For the text-containing cell, return its midpoint in (X, Y) coordinate format. 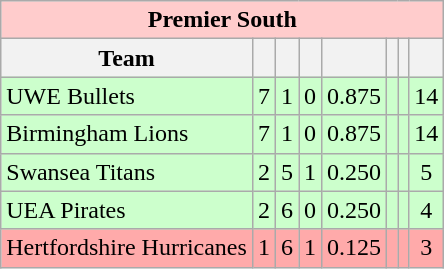
Team (127, 58)
0.125 (354, 248)
Swansea Titans (127, 172)
Birmingham Lions (127, 134)
UWE Bullets (127, 96)
4 (426, 210)
Premier South (222, 20)
Hertfordshire Hurricanes (127, 248)
3 (426, 248)
UEA Pirates (127, 210)
